Detect which cell encompasses the target text, then output its (X, Y) center coordinate. 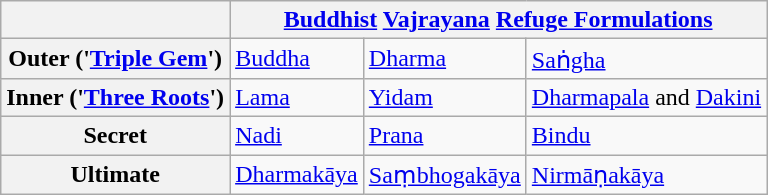
Ultimate (116, 174)
Saṃbhogakāya (444, 174)
Prana (444, 135)
Inner ('Three Roots') (116, 97)
Buddhist Vajrayana Refuge Formulations (498, 20)
Saṅgha (646, 59)
Dharmakāya (297, 174)
Outer ('Triple Gem') (116, 59)
Bindu (646, 135)
Dharma (444, 59)
Nadi (297, 135)
Dharmapala and Dakini (646, 97)
Yidam (444, 97)
Secret (116, 135)
Lama (297, 97)
Nirmāṇakāya (646, 174)
Buddha (297, 59)
